Find where the given text appears and provide that cell's center as (x, y) coordinate. 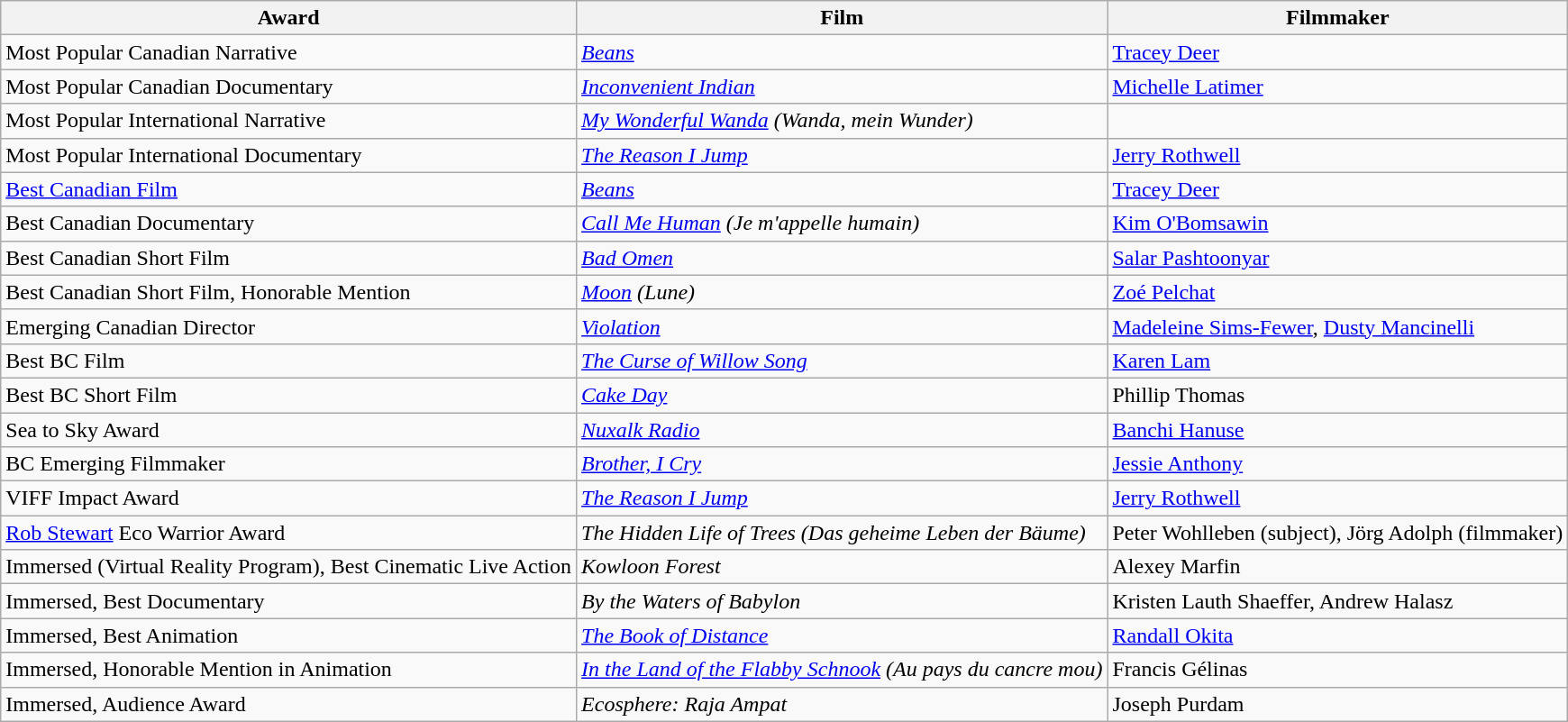
Kristen Lauth Shaeffer, Andrew Halasz (1337, 601)
Award (288, 18)
Immersed (Virtual Reality Program), Best Cinematic Live Action (288, 567)
Best Canadian Short Film, Honorable Mention (288, 292)
Salar Pashtoonyar (1337, 258)
Immersed, Best Documentary (288, 601)
Best BC Film (288, 361)
Immersed, Honorable Mention in Animation (288, 670)
Inconvenient Indian (842, 87)
BC Emerging Filmmaker (288, 464)
Best Canadian Film (288, 189)
Most Popular International Narrative (288, 121)
Moon (Lune) (842, 292)
Kim O'Bomsawin (1337, 224)
In the Land of the Flabby Schnook (Au pays du cancre mou) (842, 670)
Violation (842, 326)
My Wonderful Wanda (Wanda, mein Wunder) (842, 121)
Joseph Purdam (1337, 704)
Most Popular Canadian Narrative (288, 52)
Rob Stewart Eco Warrior Award (288, 533)
Peter Wohlleben (subject), Jörg Adolph (filmmaker) (1337, 533)
Kowloon Forest (842, 567)
Best BC Short Film (288, 395)
The Hidden Life of Trees (Das geheime Leben der Bäume) (842, 533)
Sea to Sky Award (288, 430)
Immersed, Audience Award (288, 704)
Nuxalk Radio (842, 430)
By the Waters of Babylon (842, 601)
Michelle Latimer (1337, 87)
Bad Omen (842, 258)
Brother, I Cry (842, 464)
Most Popular International Documentary (288, 155)
Filmmaker (1337, 18)
Banchi Hanuse (1337, 430)
Karen Lam (1337, 361)
Call Me Human (Je m'appelle humain) (842, 224)
Zoé Pelchat (1337, 292)
Ecosphere: Raja Ampat (842, 704)
Jessie Anthony (1337, 464)
Emerging Canadian Director (288, 326)
Most Popular Canadian Documentary (288, 87)
Best Canadian Documentary (288, 224)
Francis Gélinas (1337, 670)
Best Canadian Short Film (288, 258)
Alexey Marfin (1337, 567)
VIFF Impact Award (288, 498)
The Book of Distance (842, 635)
Immersed, Best Animation (288, 635)
Cake Day (842, 395)
Randall Okita (1337, 635)
Film (842, 18)
Madeleine Sims-Fewer, Dusty Mancinelli (1337, 326)
Phillip Thomas (1337, 395)
The Curse of Willow Song (842, 361)
